Locate the cell with the specified text and output its [X, Y] center coordinate. 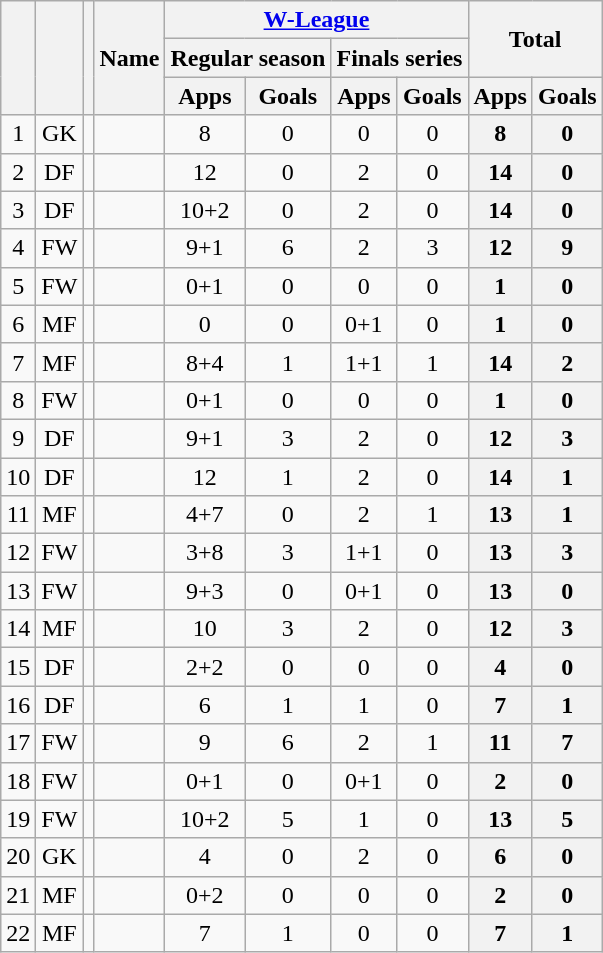
21 [18, 895]
20 [18, 857]
17 [18, 743]
9+3 [205, 591]
16 [18, 705]
W-League [316, 20]
3+8 [205, 553]
Regular season [248, 58]
8+4 [205, 362]
Finals series [400, 58]
2+2 [205, 667]
18 [18, 781]
Total [535, 39]
Name [130, 58]
19 [18, 819]
4+7 [205, 515]
15 [18, 667]
0+2 [205, 895]
22 [18, 933]
